Scan for the cell matching the given text and deliver its (x, y) coordinate at center. 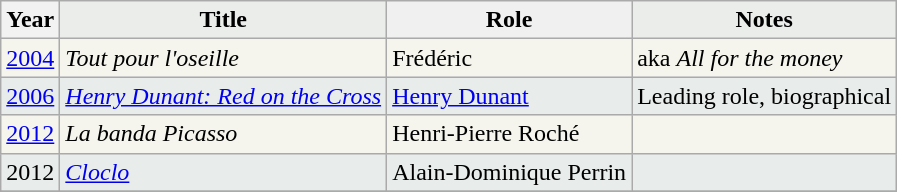
Henry Dunant: Red on the Cross (224, 96)
Role (510, 20)
2006 (30, 96)
Alain-Dominique Perrin (510, 172)
Henry Dunant (510, 96)
aka All for the money (764, 58)
Notes (764, 20)
2004 (30, 58)
Title (224, 20)
La banda Picasso (224, 134)
Frédéric (510, 58)
Henri-Pierre Roché (510, 134)
Tout pour l'oseille (224, 58)
Year (30, 20)
Cloclo (224, 172)
Leading role, biographical (764, 96)
